Determine the [x, y] coordinate at the center of the cell enclosing the given text.  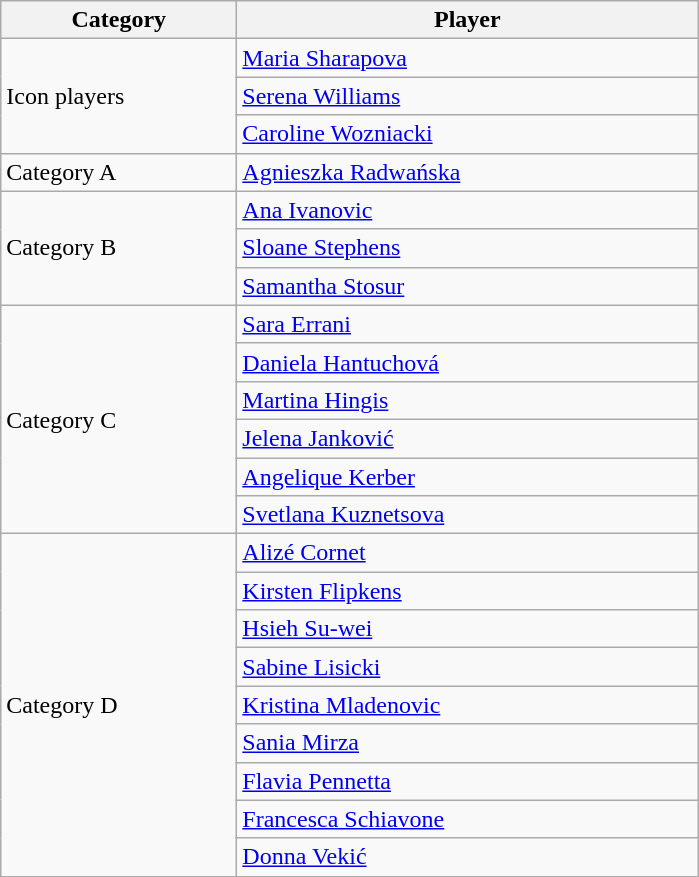
Francesca Schiavone [468, 819]
Alizé Cornet [468, 553]
Angelique Kerber [468, 477]
Category A [119, 172]
Donna Vekić [468, 857]
Category C [119, 419]
Caroline Wozniacki [468, 134]
Agnieszka Radwańska [468, 172]
Jelena Janković [468, 438]
Flavia Pennetta [468, 781]
Player [468, 20]
Svetlana Kuznetsova [468, 515]
Category [119, 20]
Category B [119, 248]
Maria Sharapova [468, 58]
Serena Williams [468, 96]
Ana Ivanovic [468, 210]
Kristina Mladenovic [468, 705]
Hsieh Su-wei [468, 629]
Daniela Hantuchová [468, 362]
Sara Errani [468, 324]
Samantha Stosur [468, 286]
Category D [119, 706]
Sania Mirza [468, 743]
Icon players [119, 96]
Martina Hingis [468, 400]
Kirsten Flipkens [468, 591]
Sloane Stephens [468, 248]
Sabine Lisicki [468, 667]
